Detect which cell encompasses the target text, then output its (X, Y) center coordinate. 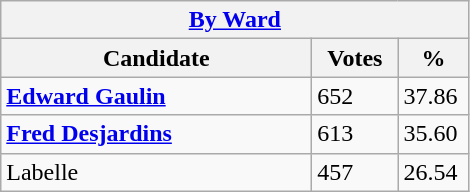
613 (355, 134)
Candidate (156, 58)
Votes (355, 58)
35.60 (434, 134)
26.54 (434, 172)
652 (355, 96)
Fred Desjardins (156, 134)
37.86 (434, 96)
% (434, 58)
Labelle (156, 172)
By Ward (235, 20)
457 (355, 172)
Edward Gaulin (156, 96)
